From the cell containing the given text, extract its center point as (X, Y) coordinate. 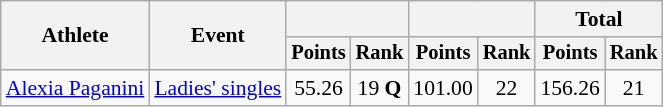
55.26 (318, 88)
Ladies' singles (218, 88)
21 (634, 88)
Total (598, 19)
19 Q (380, 88)
Athlete (76, 36)
Event (218, 36)
22 (507, 88)
101.00 (442, 88)
Alexia Paganini (76, 88)
156.26 (570, 88)
